Detect which cell encompasses the target text, then output its (x, y) center coordinate. 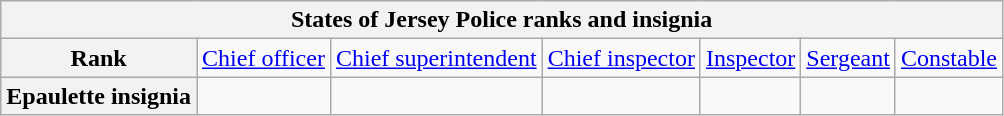
Chief officer (264, 58)
Chief superintendent (436, 58)
States of Jersey Police ranks and insignia (502, 20)
Inspector (750, 58)
Chief inspector (621, 58)
Constable (948, 58)
Sergeant (848, 58)
Epaulette insignia (99, 96)
Rank (99, 58)
